Pinpoint the cell where the given text exists, returning its (x, y) midpoint coordinate. 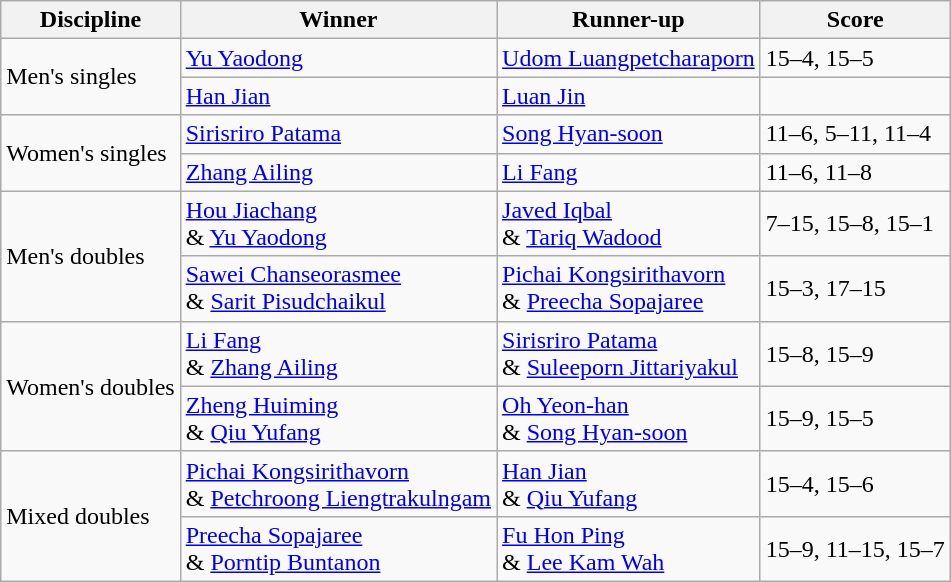
Mixed doubles (90, 516)
Zheng Huiming & Qiu Yufang (338, 418)
15–4, 15–6 (855, 484)
Han Jian (338, 96)
15–8, 15–9 (855, 354)
Sirisriro Patama & Suleeporn Jittariyakul (629, 354)
Pichai Kongsirithavorn & Petchroong Liengtrakulngam (338, 484)
Li Fang (629, 172)
Winner (338, 20)
11–6, 11–8 (855, 172)
Women's singles (90, 153)
Preecha Sopajaree & Porntip Buntanon (338, 548)
Fu Hon Ping & Lee Kam Wah (629, 548)
15–3, 17–15 (855, 288)
Pichai Kongsirithavorn & Preecha Sopajaree (629, 288)
Song Hyan-soon (629, 134)
Men's singles (90, 77)
Sirisriro Patama (338, 134)
Women's doubles (90, 386)
Sawei Chanseorasmee & Sarit Pisudchaikul (338, 288)
Oh Yeon-han & Song Hyan-soon (629, 418)
11–6, 5–11, 11–4 (855, 134)
Han Jian & Qiu Yufang (629, 484)
Javed Iqbal & Tariq Wadood (629, 224)
Runner-up (629, 20)
15–9, 11–15, 15–7 (855, 548)
15–9, 15–5 (855, 418)
Li Fang & Zhang Ailing (338, 354)
Hou Jiachang & Yu Yaodong (338, 224)
Yu Yaodong (338, 58)
Udom Luangpetcharaporn (629, 58)
Discipline (90, 20)
Score (855, 20)
7–15, 15–8, 15–1 (855, 224)
Men's doubles (90, 256)
Zhang Ailing (338, 172)
Luan Jin (629, 96)
15–4, 15–5 (855, 58)
